Identify which cell holds the provided text, then report its (x, y) central coordinate. 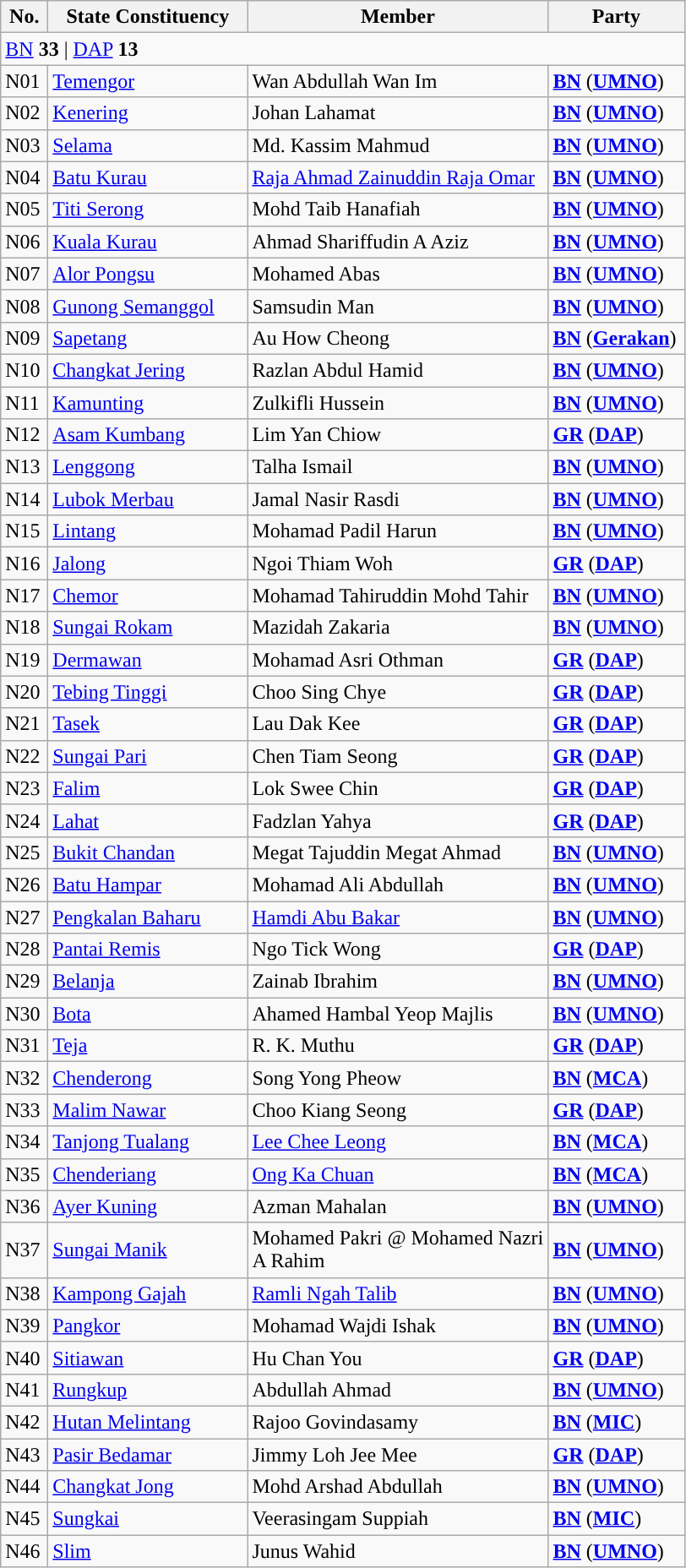
Chenderiang (148, 1174)
N44 (24, 1487)
Ayer Kuning (148, 1206)
N23 (24, 788)
Mohamad Asri Othman (398, 660)
N14 (24, 499)
Temengor (148, 81)
N21 (24, 724)
N11 (24, 403)
Zulkifli Hussein (398, 403)
Rungkup (148, 1390)
Fadzlan Yahya (398, 820)
Rajoo Govindasamy (398, 1422)
N39 (24, 1326)
Pantai Remis (148, 950)
Au How Cheong (398, 338)
Mohamad Ali Abdullah (398, 885)
Zainab Ibrahim (398, 982)
Mohamed Abas (398, 274)
Changkat Jong (148, 1487)
R. K. Muthu (398, 1046)
Batu Hampar (148, 885)
Ramli Ngah Talib (398, 1293)
Asam Kumbang (148, 435)
N43 (24, 1454)
N41 (24, 1390)
N33 (24, 1110)
Jimmy Loh Jee Mee (398, 1454)
Ahamed Hambal Yeop Majlis (398, 1014)
Changkat Jering (148, 370)
Belanja (148, 982)
Raja Ahmad Zainuddin Raja Omar (398, 177)
N29 (24, 982)
Slim (148, 1551)
N26 (24, 885)
N12 (24, 435)
Sitiawan (148, 1358)
Hu Chan You (398, 1358)
Pasir Bedamar (148, 1454)
Falim (148, 788)
Hutan Melintang (148, 1422)
Wan Abdullah Wan Im (398, 81)
Member (398, 17)
Lahat (148, 820)
Party (617, 17)
N16 (24, 563)
Mohamed Pakri @ Mohamed Nazri A Rahim (398, 1250)
Johan Lahamat (398, 113)
N35 (24, 1174)
N45 (24, 1519)
Ahmad Shariffudin A Aziz (398, 242)
Sungai Pari (148, 756)
Mohd Arshad Abdullah (398, 1487)
Sungai Rokam (148, 628)
Mohamad Tahiruddin Mohd Tahir (398, 596)
N18 (24, 628)
N20 (24, 692)
Talha Ismail (398, 467)
N05 (24, 210)
N36 (24, 1206)
N28 (24, 950)
Md. Kassim Mahmud (398, 145)
N19 (24, 660)
N30 (24, 1014)
Mazidah Zakaria (398, 628)
N15 (24, 531)
Choo Kiang Seong (398, 1110)
Titi Serong (148, 210)
N03 (24, 145)
N34 (24, 1142)
Choo Sing Chye (398, 692)
N25 (24, 852)
N07 (24, 274)
Tebing Tinggi (148, 692)
Hamdi Abu Bakar (398, 917)
Kenering (148, 113)
N02 (24, 113)
N06 (24, 242)
No. (24, 17)
Kampong Gajah (148, 1293)
Lintang (148, 531)
Junus Wahid (398, 1551)
Veerasingam Suppiah (398, 1519)
N13 (24, 467)
N31 (24, 1046)
Teja (148, 1046)
N37 (24, 1250)
N08 (24, 306)
Mohamad Padil Harun (398, 531)
N22 (24, 756)
Bota (148, 1014)
N09 (24, 338)
N38 (24, 1293)
Jalong (148, 563)
Mohamad Wajdi Ishak (398, 1326)
N17 (24, 596)
Azman Mahalan (398, 1206)
Bukit Chandan (148, 852)
Abdullah Ahmad (398, 1390)
Ngo Tick Wong (398, 950)
Samsudin Man (398, 306)
Kamunting (148, 403)
Lok Swee Chin (398, 788)
Sungkai (148, 1519)
Sungai Manik (148, 1250)
Gunong Semanggol (148, 306)
Kuala Kurau (148, 242)
Lau Dak Kee (398, 724)
Tanjong Tualang (148, 1142)
Lee Chee Leong (398, 1142)
N10 (24, 370)
Malim Nawar (148, 1110)
Razlan Abdul Hamid (398, 370)
BN 33 | DAP 13 (343, 49)
Ong Ka Chuan (398, 1174)
Lubok Merbau (148, 499)
N42 (24, 1422)
Selama (148, 145)
Dermawan (148, 660)
Pangkor (148, 1326)
Lim Yan Chiow (398, 435)
N27 (24, 917)
Megat Tajuddin Megat Ahmad (398, 852)
Batu Kurau (148, 177)
N01 (24, 81)
Chen Tiam Seong (398, 756)
Jamal Nasir Rasdi (398, 499)
N24 (24, 820)
N46 (24, 1551)
N40 (24, 1358)
State Constituency (148, 17)
Mohd Taib Hanafiah (398, 210)
N32 (24, 1078)
Sapetang (148, 338)
Song Yong Pheow (398, 1078)
Ngoi Thiam Woh (398, 563)
BN (Gerakan) (617, 338)
Tasek (148, 724)
N04 (24, 177)
Lenggong (148, 467)
Alor Pongsu (148, 274)
Chemor (148, 596)
Chenderong (148, 1078)
Pengkalan Baharu (148, 917)
